Pinpoint the cell where the given text exists, returning its (X, Y) midpoint coordinate. 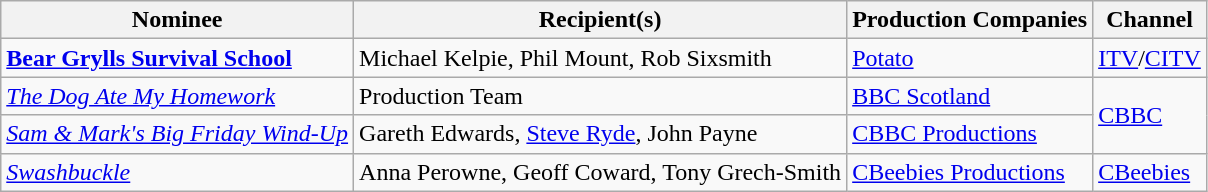
Anna Perowne, Geoff Coward, Tony Grech-Smith (600, 172)
Sam & Mark's Big Friday Wind-Up (178, 134)
Channel (1150, 20)
Recipient(s) (600, 20)
CBBC Productions (970, 134)
Nominee (178, 20)
Gareth Edwards, Steve Ryde, John Payne (600, 134)
CBBC (1150, 115)
BBC Scotland (970, 96)
CBeebies Productions (970, 172)
Potato (970, 58)
Swashbuckle (178, 172)
CBeebies (1150, 172)
ITV/CITV (1150, 58)
Bear Grylls Survival School (178, 58)
Michael Kelpie, Phil Mount, Rob Sixsmith (600, 58)
The Dog Ate My Homework (178, 96)
Production Companies (970, 20)
Production Team (600, 96)
